Output the (X, Y) coordinate of the center of the cell containing the given text.  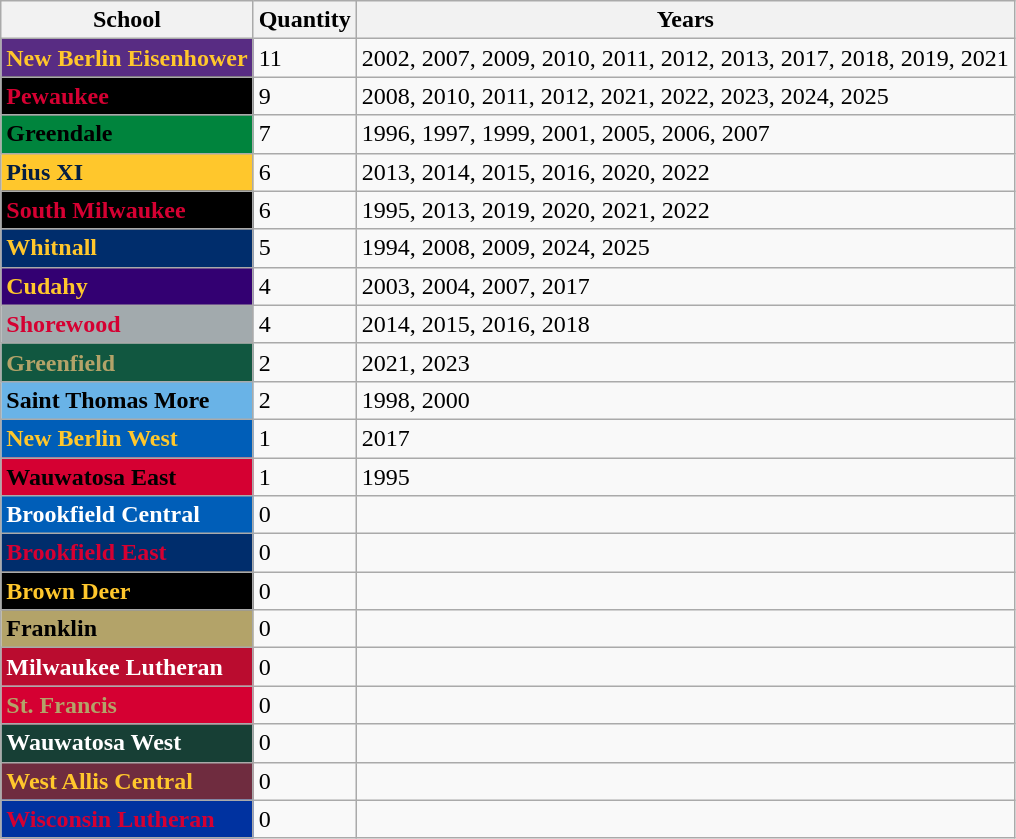
Brown Deer (127, 591)
1994, 2008, 2009, 2024, 2025 (685, 248)
Whitnall (127, 248)
Wauwatosa West (127, 743)
New Berlin Eisenhower (127, 58)
2017 (685, 438)
West Allis Central (127, 781)
2021, 2023 (685, 362)
New Berlin West (127, 438)
1995 (685, 477)
2008, 2010, 2011, 2012, 2021, 2022, 2023, 2024, 2025 (685, 96)
2003, 2004, 2007, 2017 (685, 286)
2013, 2014, 2015, 2016, 2020, 2022 (685, 172)
Franklin (127, 629)
Brookfield Central (127, 515)
Quantity (304, 20)
Milwaukee Lutheran (127, 667)
2014, 2015, 2016, 2018 (685, 324)
1998, 2000 (685, 400)
9 (304, 96)
1995, 2013, 2019, 2020, 2021, 2022 (685, 210)
1996, 1997, 1999, 2001, 2005, 2006, 2007 (685, 134)
Years (685, 20)
Pewaukee (127, 96)
7 (304, 134)
St. Francis (127, 705)
Shorewood (127, 324)
South Milwaukee (127, 210)
Greenfield (127, 362)
2002, 2007, 2009, 2010, 2011, 2012, 2013, 2017, 2018, 2019, 2021 (685, 58)
5 (304, 248)
Saint Thomas More (127, 400)
Brookfield East (127, 553)
11 (304, 58)
Greendale (127, 134)
Wisconsin Lutheran (127, 819)
School (127, 20)
Pius XI (127, 172)
Wauwatosa East (127, 477)
Cudahy (127, 286)
